Extract the (X, Y) coordinate from the center of the cell holding the provided text.  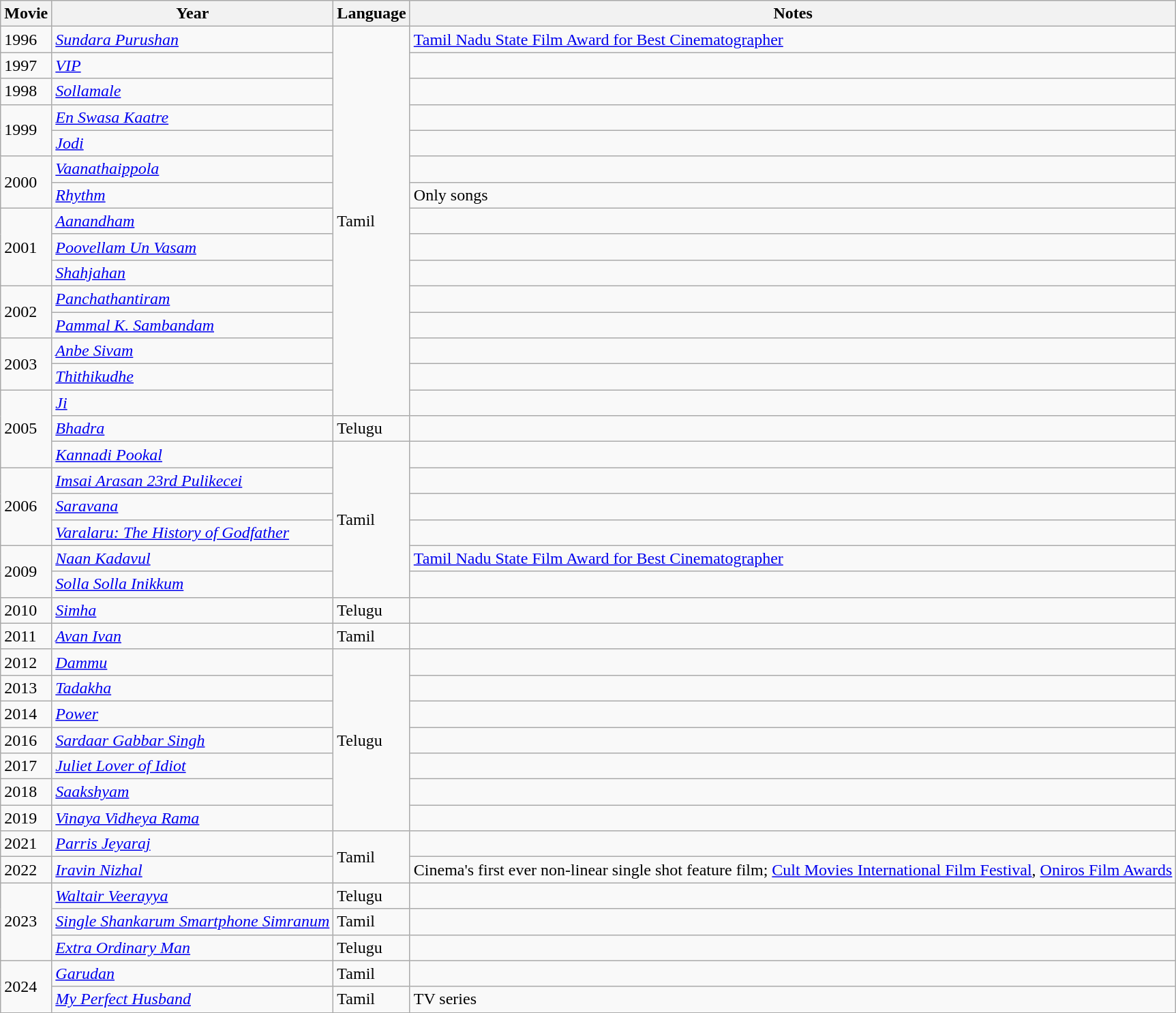
2023 (26, 922)
Power (192, 714)
Simha (192, 610)
Only songs (793, 195)
Kannadi Pookal (192, 455)
Poovellam Un Vasam (192, 247)
Naan Kadavul (192, 558)
2021 (26, 844)
Anbe Sivam (192, 351)
Panchathantiram (192, 299)
Aanandham (192, 221)
Year (192, 14)
Saravana (192, 507)
Cinema's first ever non-linear single shot feature film; Cult Movies International Film Festival, Oniros Film Awards (793, 870)
Rhythm (192, 195)
2022 (26, 870)
Notes (793, 14)
2011 (26, 636)
2003 (26, 364)
Extra Ordinary Man (192, 948)
Vaanathaippola (192, 169)
Ji (192, 403)
Single Shankarum Smartphone Simranum (192, 922)
Parris Jeyaraj (192, 844)
Bhadra (192, 429)
Avan Ivan (192, 636)
Tadakha (192, 688)
1999 (26, 130)
2016 (26, 740)
Varalaru: The History of Godfather (192, 532)
Language (372, 14)
Garudan (192, 973)
My Perfect Husband (192, 999)
Iravin Nizhal (192, 870)
2017 (26, 766)
2010 (26, 610)
Movie (26, 14)
Waltair Veerayya (192, 896)
1997 (26, 65)
Sundara Purushan (192, 40)
Dammu (192, 662)
2000 (26, 182)
Shahjahan (192, 273)
2002 (26, 312)
2012 (26, 662)
1998 (26, 91)
2006 (26, 507)
TV series (793, 999)
VIP (192, 65)
Solla Solla Inikkum (192, 584)
Sollamale (192, 91)
Thithikudhe (192, 377)
2001 (26, 247)
2014 (26, 714)
Juliet Lover of Idiot (192, 766)
Sardaar Gabbar Singh (192, 740)
2019 (26, 818)
2009 (26, 571)
Pammal K. Sambandam (192, 325)
2024 (26, 986)
2018 (26, 792)
Imsai Arasan 23rd Pulikecei (192, 481)
Saakshyam (192, 792)
1996 (26, 40)
Jodi (192, 143)
2005 (26, 429)
En Swasa Kaatre (192, 117)
Vinaya Vidheya Rama (192, 818)
2013 (26, 688)
